Determine the (x, y) coordinate at the center of the cell enclosing the given text.  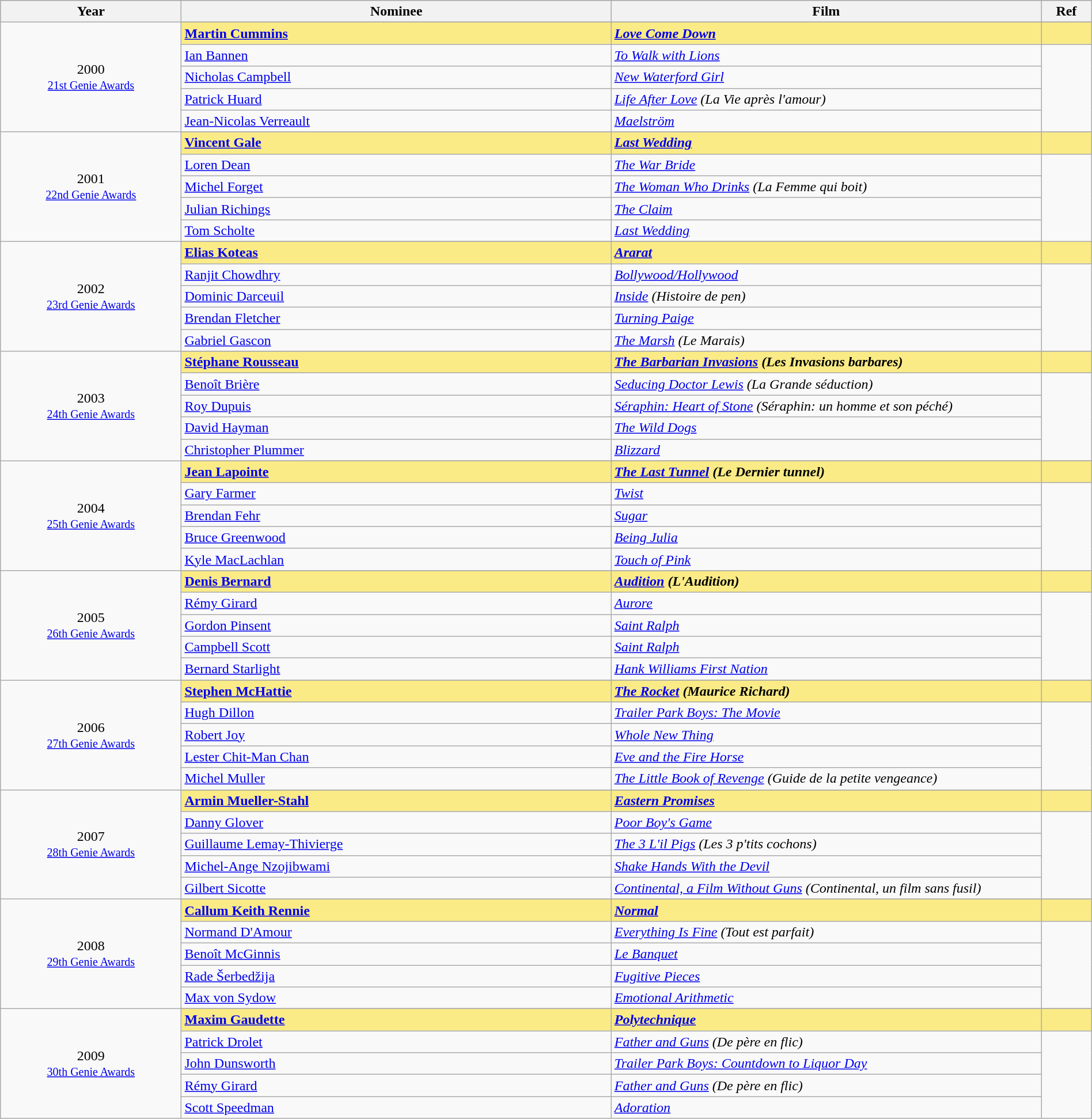
The Woman Who Drinks (La Femme qui boit) (826, 187)
Aurore (826, 603)
Lester Chit-Man Chan (396, 757)
Normand D'Amour (396, 932)
Nicholas Campbell (396, 77)
Rade Šerbedžija (396, 976)
Normal (826, 910)
Polytechnique (826, 1020)
David Hayman (396, 428)
Robert Joy (396, 735)
Le Banquet (826, 954)
Séraphin: Heart of Stone (Séraphin: un homme et son péché) (826, 406)
Ian Bannen (396, 55)
The Little Book of Revenge (Guide de la petite vengeance) (826, 779)
Ararat (826, 252)
Ranjit Chowdhry (396, 275)
The Rocket (Maurice Richard) (826, 691)
2004 25th Genie Awards (91, 515)
2003 24th Genie Awards (91, 406)
Year (91, 12)
2000 21st Genie Awards (91, 77)
The Marsh (Le Marais) (826, 340)
Bruce Greenwood (396, 537)
Benoît Brière (396, 384)
Trailer Park Boys: Countdown to Liquor Day (826, 1064)
Adoration (826, 1107)
Guillaume Lemay-Thivierge (396, 844)
The Claim (826, 208)
New Waterford Girl (826, 77)
Benoît McGinnis (396, 954)
Elias Koteas (396, 252)
Being Julia (826, 537)
Dominic Darceuil (396, 297)
Inside (Histoire de pen) (826, 297)
2009 30th Genie Awards (91, 1064)
Eve and the Fire Horse (826, 757)
Stéphane Rousseau (396, 362)
Seducing Doctor Lewis (La Grande séduction) (826, 384)
Continental, a Film Without Guns (Continental, un film sans fusil) (826, 888)
Maxim Gaudette (396, 1020)
Denis Bernard (396, 581)
Michel Muller (396, 779)
Callum Keith Rennie (396, 910)
2002 23rd Genie Awards (91, 296)
Tom Scholte (396, 230)
Love Come Down (826, 33)
Bollywood/Hollywood (826, 275)
The Barbarian Invasions (Les Invasions barbares) (826, 362)
Roy Dupuis (396, 406)
Brendan Fletcher (396, 318)
Ref (1067, 12)
2001 22nd Genie Awards (91, 187)
Blizzard (826, 450)
2006 27th Genie Awards (91, 735)
Michel Forget (396, 187)
Brendan Fehr (396, 515)
Campbell Scott (396, 647)
2005 26th Genie Awards (91, 625)
Kyle MacLachlan (396, 559)
The Last Tunnel (Le Dernier tunnel) (826, 472)
Everything Is Fine (Tout est parfait) (826, 932)
Vincent Gale (396, 143)
Poor Boy's Game (826, 822)
The War Bride (826, 165)
Julian Richings (396, 208)
Film (826, 12)
John Dunsworth (396, 1064)
Bernard Starlight (396, 669)
The 3 L'il Pigs (Les 3 p'tits cochons) (826, 844)
Christopher Plummer (396, 450)
Sugar (826, 515)
Fugitive Pieces (826, 976)
Nominee (396, 12)
Gary Farmer (396, 494)
Trailer Park Boys: The Movie (826, 713)
Max von Sydow (396, 998)
Touch of Pink (826, 559)
Emotional Arithmetic (826, 998)
2007 28th Genie Awards (91, 844)
Danny Glover (396, 822)
Patrick Huard (396, 99)
Gordon Pinsent (396, 625)
Gilbert Sicotte (396, 888)
Eastern Promises (826, 801)
2008 29th Genie Awards (91, 954)
Martin Cummins (396, 33)
Turning Paige (826, 318)
Hugh Dillon (396, 713)
Twist (826, 494)
Gabriel Gascon (396, 340)
Jean Lapointe (396, 472)
Life After Love (La Vie après l'amour) (826, 99)
Patrick Drolet (396, 1042)
Jean-Nicolas Verreault (396, 121)
Stephen McHattie (396, 691)
Loren Dean (396, 165)
Hank Williams First Nation (826, 669)
Scott Speedman (396, 1107)
To Walk with Lions (826, 55)
The Wild Dogs (826, 428)
Michel-Ange Nzojibwami (396, 866)
Audition (L'Audition) (826, 581)
Whole New Thing (826, 735)
Shake Hands With the Devil (826, 866)
Armin Mueller-Stahl (396, 801)
Maelström (826, 121)
